Find where the given text appears and provide that cell's center as (x, y) coordinate. 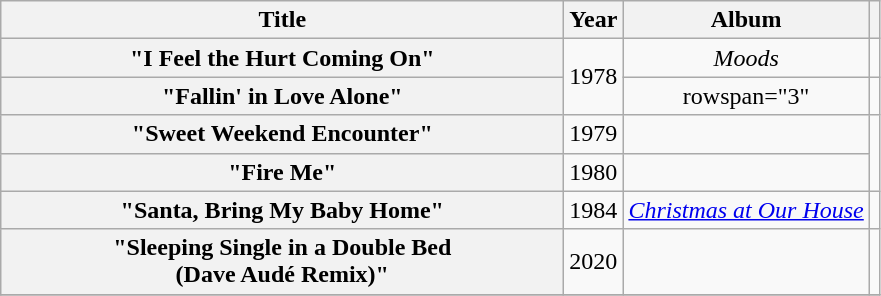
Title (282, 20)
Year (594, 20)
"I Feel the Hurt Coming On" (282, 58)
rowspan="3" (746, 96)
Moods (746, 58)
2020 (594, 262)
"Fire Me" (282, 172)
1984 (594, 210)
Album (746, 20)
"Sleeping Single in a Double Bed(Dave Audé Remix)" (282, 262)
"Sweet Weekend Encounter" (282, 134)
"Fallin' in Love Alone" (282, 96)
Christmas at Our House (746, 210)
1980 (594, 172)
"Santa, Bring My Baby Home" (282, 210)
1979 (594, 134)
1978 (594, 77)
